Provide the [X, Y] coordinate of the cell's center where the given text is located.  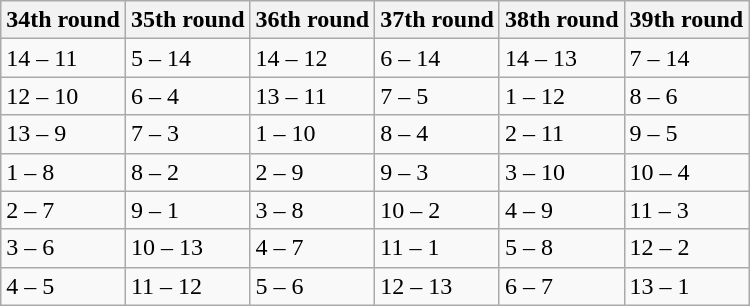
12 – 13 [438, 286]
2 – 11 [562, 134]
3 – 6 [64, 248]
5 – 14 [188, 58]
10 – 4 [686, 172]
11 – 3 [686, 210]
9 – 5 [686, 134]
6 – 14 [438, 58]
14 – 12 [312, 58]
13 – 1 [686, 286]
13 – 9 [64, 134]
37th round [438, 20]
5 – 6 [312, 286]
38th round [562, 20]
35th round [188, 20]
14 – 13 [562, 58]
4 – 7 [312, 248]
11 – 12 [188, 286]
10 – 13 [188, 248]
2 – 9 [312, 172]
6 – 7 [562, 286]
4 – 5 [64, 286]
9 – 3 [438, 172]
39th round [686, 20]
9 – 1 [188, 210]
10 – 2 [438, 210]
12 – 2 [686, 248]
34th round [64, 20]
5 – 8 [562, 248]
6 – 4 [188, 96]
12 – 10 [64, 96]
1 – 12 [562, 96]
8 – 6 [686, 96]
3 – 8 [312, 210]
7 – 3 [188, 134]
7 – 5 [438, 96]
4 – 9 [562, 210]
36th round [312, 20]
2 – 7 [64, 210]
11 – 1 [438, 248]
3 – 10 [562, 172]
13 – 11 [312, 96]
1 – 8 [64, 172]
14 – 11 [64, 58]
7 – 14 [686, 58]
8 – 2 [188, 172]
1 – 10 [312, 134]
8 – 4 [438, 134]
